For the text-containing cell, return its midpoint in (X, Y) coordinate format. 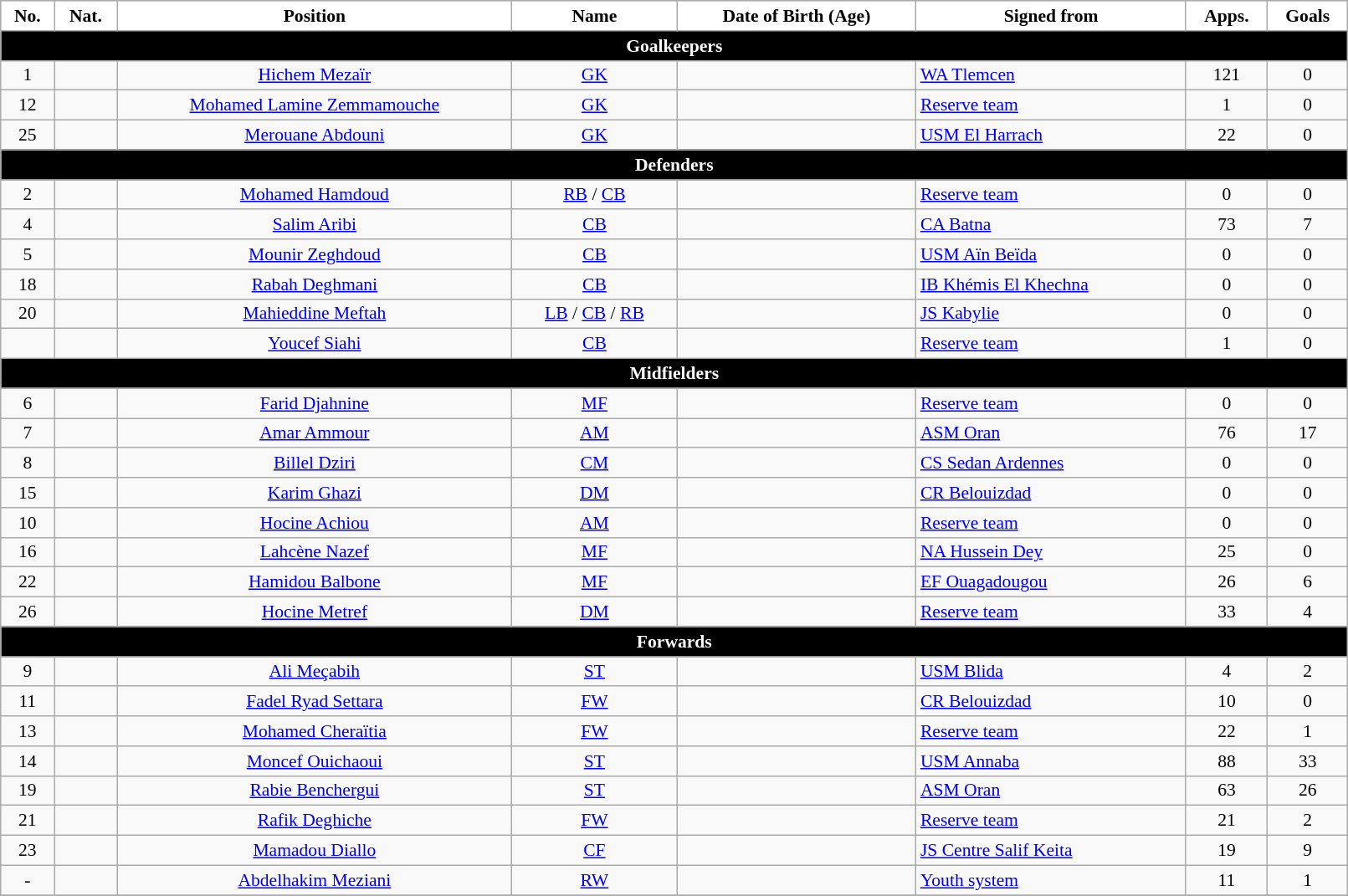
Hamidou Balbone (315, 582)
Forwards (674, 642)
Date of Birth (Age) (797, 16)
Fadel Ryad Settara (315, 702)
Goals (1308, 16)
73 (1227, 225)
16 (28, 552)
Hocine Metref (315, 612)
CM (594, 463)
Position (315, 16)
- (28, 880)
Youcef Siahi (315, 344)
76 (1227, 433)
63 (1227, 791)
Karim Ghazi (315, 493)
Merouane Abdouni (315, 136)
5 (28, 254)
Mohamed Hamdoud (315, 195)
Amar Ammour (315, 433)
88 (1227, 761)
12 (28, 105)
Mohamed Lamine Zemmamouche (315, 105)
Moncef Ouichaoui (315, 761)
RW (594, 880)
Abdelhakim Meziani (315, 880)
WA Tlemcen (1051, 75)
USM El Harrach (1051, 136)
13 (28, 731)
Goalkeepers (674, 46)
Mounir Zeghdoud (315, 254)
JS Kabylie (1051, 314)
Mohamed Cheraïtia (315, 731)
Nat. (85, 16)
No. (28, 16)
Rabah Deghmani (315, 284)
Mamadou Diallo (315, 851)
JS Centre Salif Keita (1051, 851)
CS Sedan Ardennes (1051, 463)
CA Batna (1051, 225)
NA Hussein Dey (1051, 552)
Youth system (1051, 880)
USM Blida (1051, 672)
Lahcène Nazef (315, 552)
Billel Dziri (315, 463)
Rafik Deghiche (315, 821)
8 (28, 463)
Rabie Benchergui (315, 791)
CF (594, 851)
121 (1227, 75)
Signed from (1051, 16)
18 (28, 284)
Apps. (1227, 16)
Salim Aribi (315, 225)
20 (28, 314)
Name (594, 16)
Midfielders (674, 374)
23 (28, 851)
USM Annaba (1051, 761)
Hichem Mezaïr (315, 75)
Farid Djahnine (315, 403)
Mahieddine Meftah (315, 314)
IB Khémis El Khechna (1051, 284)
EF Ouagadougou (1051, 582)
RB / CB (594, 195)
Ali Meçabih (315, 672)
Hocine Achiou (315, 523)
14 (28, 761)
17 (1308, 433)
15 (28, 493)
Defenders (674, 165)
LB / CB / RB (594, 314)
USM Aïn Beïda (1051, 254)
